Determine the (x, y) coordinate at the center of the cell enclosing the given text.  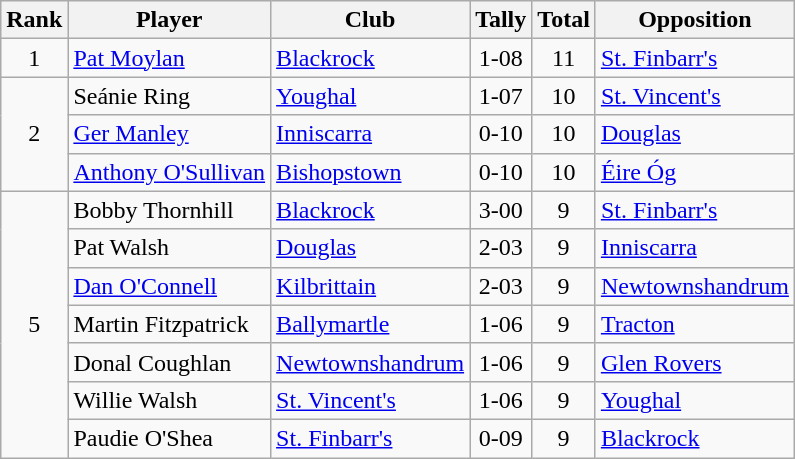
Rank (34, 20)
1 (34, 58)
Bishopstown (370, 172)
Martin Fitzpatrick (170, 324)
11 (564, 58)
Pat Moylan (170, 58)
Tracton (694, 324)
Paudie O'Shea (170, 438)
Éire Óg (694, 172)
Bobby Thornhill (170, 210)
2 (34, 134)
Total (564, 20)
3-00 (501, 210)
Club (370, 20)
Seánie Ring (170, 96)
Ger Manley (170, 134)
0-09 (501, 438)
Player (170, 20)
5 (34, 324)
Anthony O'Sullivan (170, 172)
1-08 (501, 58)
Dan O'Connell (170, 286)
Tally (501, 20)
Ballymartle (370, 324)
1-07 (501, 96)
Kilbrittain (370, 286)
Pat Walsh (170, 248)
Donal Coughlan (170, 362)
Willie Walsh (170, 400)
Opposition (694, 20)
Glen Rovers (694, 362)
